From the cell containing the given text, extract its center point as (X, Y) coordinate. 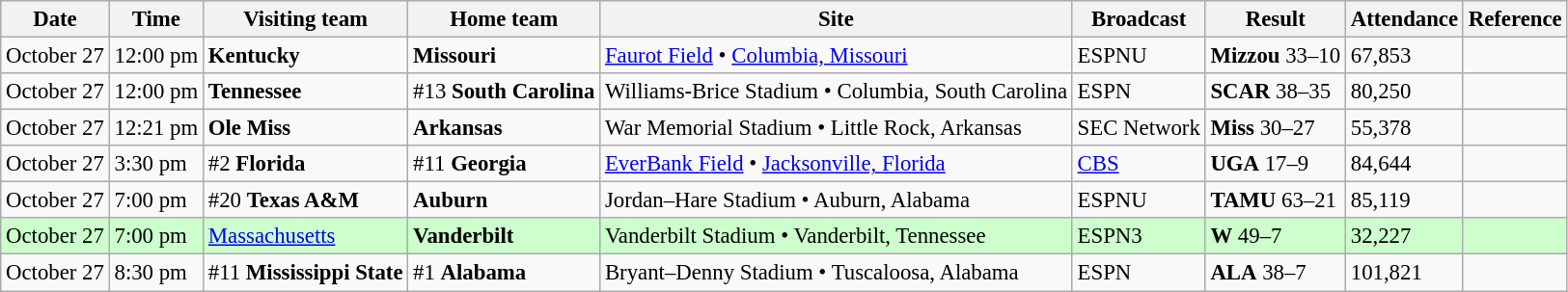
Home team (504, 19)
32,227 (1404, 236)
Ole Miss (306, 128)
85,119 (1404, 200)
Result (1276, 19)
Arkansas (504, 128)
Jordan–Hare Stadium • Auburn, Alabama (837, 200)
Attendance (1404, 19)
Reference (1515, 19)
CBS (1139, 164)
8:30 pm (156, 273)
3:30 pm (156, 164)
ALA 38–7 (1276, 273)
SCAR 38–35 (1276, 92)
Williams-Brice Stadium • Columbia, South Carolina (837, 92)
War Memorial Stadium • Little Rock, Arkansas (837, 128)
Auburn (504, 200)
Miss 30–27 (1276, 128)
Tennessee (306, 92)
TAMU 63–21 (1276, 200)
Time (156, 19)
Missouri (504, 56)
Massachusetts (306, 236)
UGA 17–9 (1276, 164)
80,250 (1404, 92)
84,644 (1404, 164)
Mizzou 33–10 (1276, 56)
#11 Georgia (504, 164)
Vanderbilt (504, 236)
67,853 (1404, 56)
ESPN3 (1139, 236)
Visiting team (306, 19)
Vanderbilt Stadium • Vanderbilt, Tennessee (837, 236)
SEC Network (1139, 128)
Broadcast (1139, 19)
55,378 (1404, 128)
#13 South Carolina (504, 92)
Faurot Field • Columbia, Missouri (837, 56)
#11 Mississippi State (306, 273)
12:21 pm (156, 128)
Site (837, 19)
#2 Florida (306, 164)
101,821 (1404, 273)
EverBank Field • Jacksonville, Florida (837, 164)
Bryant–Denny Stadium • Tuscaloosa, Alabama (837, 273)
#1 Alabama (504, 273)
#20 Texas A&M (306, 200)
Kentucky (306, 56)
Date (55, 19)
W 49–7 (1276, 236)
